Detect which cell encompasses the target text, then output its (X, Y) center coordinate. 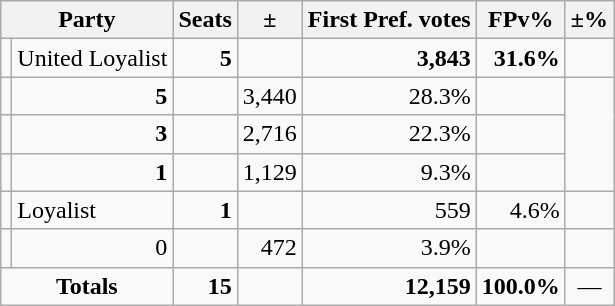
3,440 (270, 96)
28.3% (389, 96)
0 (92, 248)
1,129 (270, 172)
100.0% (520, 286)
9.3% (389, 172)
472 (270, 248)
31.6% (520, 58)
3.9% (389, 248)
Loyalist (92, 210)
Totals (87, 286)
United Loyalist (92, 58)
3 (92, 134)
±% (589, 20)
3,843 (389, 58)
4.6% (520, 210)
559 (389, 210)
22.3% (389, 134)
FPv% (520, 20)
First Pref. votes (389, 20)
Party (87, 20)
± (270, 20)
— (589, 286)
2,716 (270, 134)
12,159 (389, 286)
Seats (205, 20)
15 (205, 286)
